Output the [X, Y] coordinate of the center of the cell containing the given text.  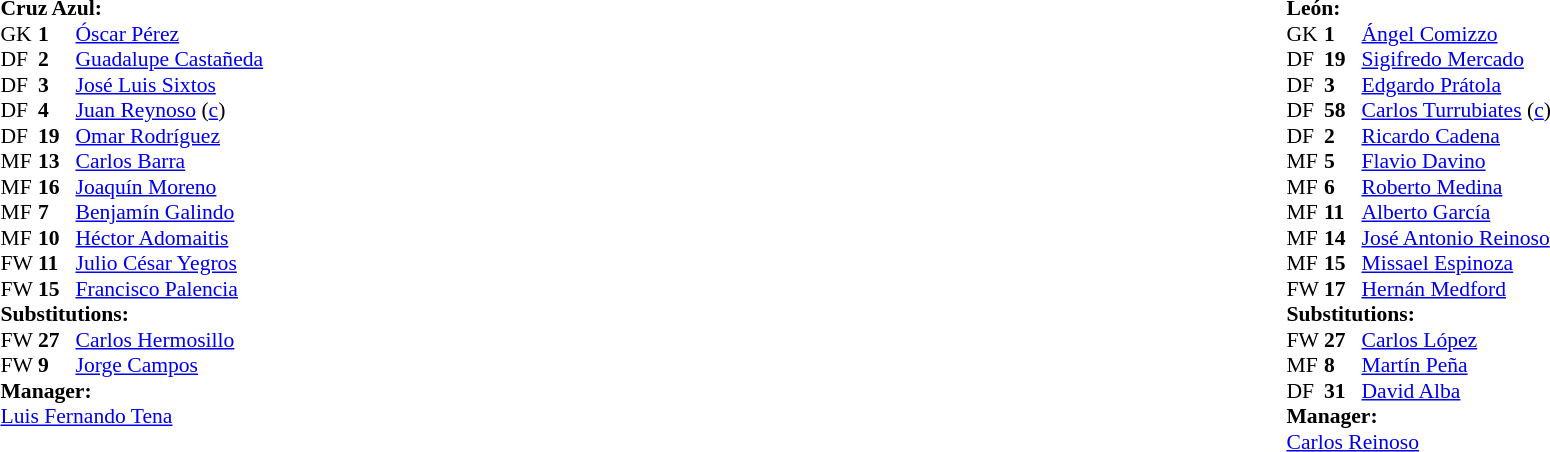
Ángel Comizzo [1456, 34]
10 [57, 238]
Flavio Davino [1456, 161]
Carlos Turrubiates (c) [1456, 111]
Francisco Palencia [170, 289]
Sigifredo Mercado [1456, 59]
Martín Peña [1456, 365]
Roberto Medina [1456, 187]
Carlos Hermosillo [170, 340]
17 [1343, 289]
Juan Reynoso (c) [170, 111]
Héctor Adomaitis [170, 238]
4 [57, 111]
Jorge Campos [170, 365]
9 [57, 365]
Missael Espinoza [1456, 263]
5 [1343, 161]
Óscar Pérez [170, 34]
José Luis Sixtos [170, 85]
Omar Rodríguez [170, 136]
Carlos López [1456, 340]
Hernán Medford [1456, 289]
58 [1343, 111]
31 [1343, 391]
Guadalupe Castañeda [170, 59]
Luis Fernando Tena [132, 417]
Joaquín Moreno [170, 187]
6 [1343, 187]
Julio César Yegros [170, 263]
8 [1343, 365]
Edgardo Prátola [1456, 85]
Benjamín Galindo [170, 213]
Ricardo Cadena [1456, 136]
7 [57, 213]
Alberto García [1456, 213]
José Antonio Reinoso [1456, 238]
Carlos Barra [170, 161]
David Alba [1456, 391]
16 [57, 187]
13 [57, 161]
14 [1343, 238]
